Extract the (X, Y) coordinate from the center of the cell holding the provided text.  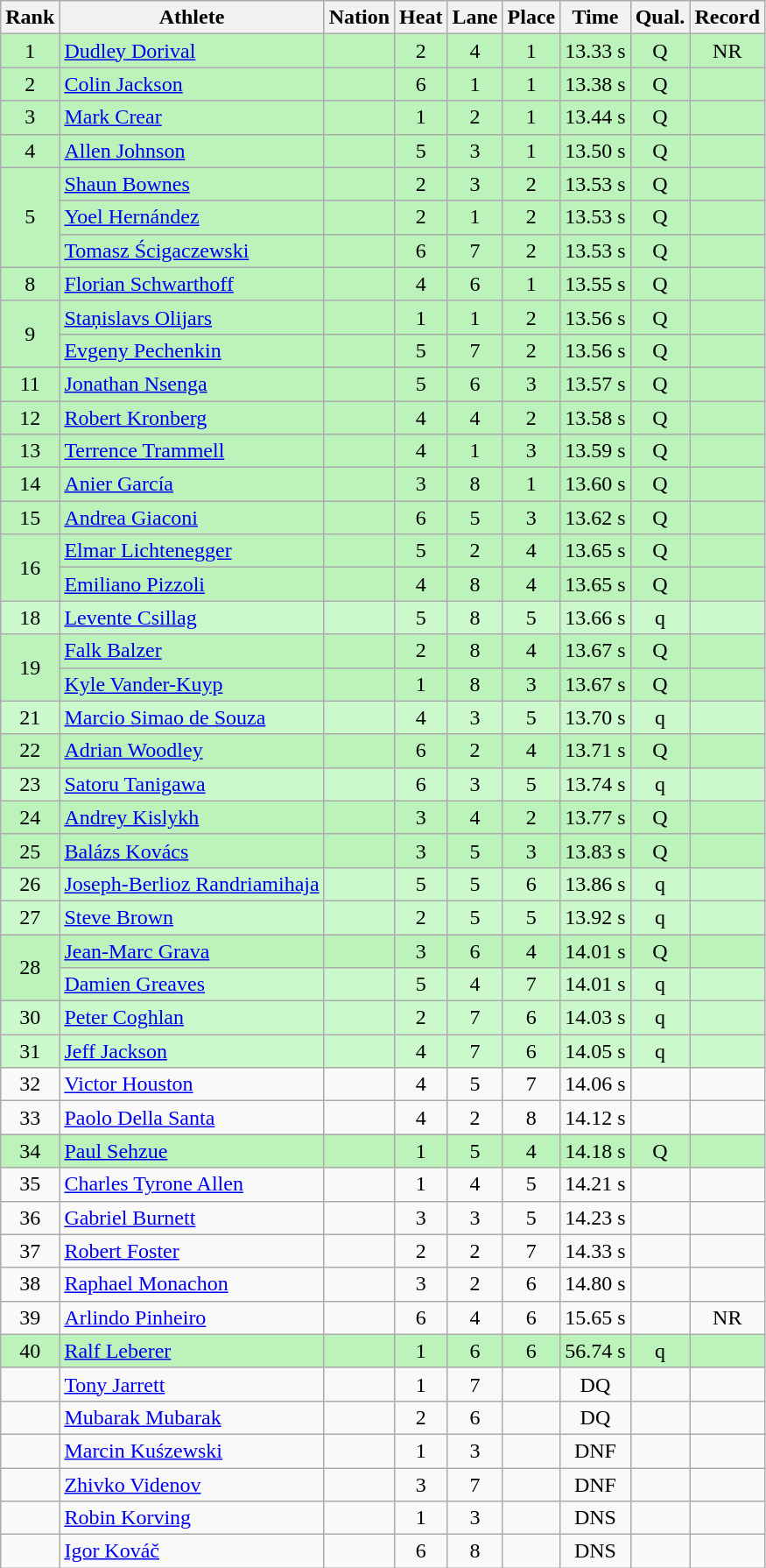
16 (30, 568)
13.86 s (595, 884)
14.21 s (595, 1184)
13.62 s (595, 518)
Colin Jackson (192, 84)
Jonathan Nsenga (192, 384)
13.70 s (595, 717)
Emiliano Pizzoli (192, 584)
30 (30, 1018)
56.74 s (595, 1351)
Joseph-Berlioz Randriamihaja (192, 884)
Zhivko Videnov (192, 1485)
Allen Johnson (192, 151)
Shaun Bownes (192, 184)
35 (30, 1184)
14.80 s (595, 1284)
24 (30, 817)
Elmar Lichtenegger (192, 551)
13.38 s (595, 84)
13.60 s (595, 484)
Balázs Kovács (192, 851)
39 (30, 1317)
Levente Csillag (192, 618)
Time (595, 18)
Anier García (192, 484)
Nation (359, 18)
34 (30, 1151)
Place (531, 18)
Terrence Trammell (192, 451)
13.71 s (595, 751)
13.59 s (595, 451)
Marcin Kuśzewski (192, 1451)
13.55 s (595, 284)
15 (30, 518)
38 (30, 1284)
Athlete (192, 18)
Lane (474, 18)
31 (30, 1051)
Staņislavs Olijars (192, 317)
11 (30, 384)
22 (30, 751)
Tomasz Ścigaczewski (192, 251)
28 (30, 967)
Robert Kronberg (192, 418)
23 (30, 784)
33 (30, 1118)
13.77 s (595, 817)
Charles Tyrone Allen (192, 1184)
Evgeny Pechenkin (192, 350)
Mark Crear (192, 117)
Tony Jarrett (192, 1384)
14.12 s (595, 1118)
13.92 s (595, 917)
25 (30, 851)
Adrian Woodley (192, 751)
13.44 s (595, 117)
Florian Schwarthoff (192, 284)
13.50 s (595, 151)
Robin Korving (192, 1518)
Ralf Leberer (192, 1351)
26 (30, 884)
13.33 s (595, 51)
32 (30, 1084)
Record (727, 18)
27 (30, 917)
Arlindo Pinheiro (192, 1317)
18 (30, 618)
13.57 s (595, 384)
Jeff Jackson (192, 1051)
Robert Foster (192, 1251)
Igor Kováč (192, 1551)
13 (30, 451)
Qual. (660, 18)
Mubarak Mubarak (192, 1417)
40 (30, 1351)
Andrey Kislykh (192, 817)
Peter Coghlan (192, 1018)
Yoel Hernández (192, 217)
14.23 s (595, 1218)
15.65 s (595, 1317)
Marcio Simao de Souza (192, 717)
12 (30, 418)
14.03 s (595, 1018)
Heat (421, 18)
Satoru Tanigawa (192, 784)
Steve Brown (192, 917)
13.74 s (595, 784)
Falk Balzer (192, 651)
13.83 s (595, 851)
14 (30, 484)
13.66 s (595, 618)
13.58 s (595, 418)
Gabriel Burnett (192, 1218)
Victor Houston (192, 1084)
14.33 s (595, 1251)
14.06 s (595, 1084)
Damien Greaves (192, 985)
37 (30, 1251)
9 (30, 334)
Rank (30, 18)
14.05 s (595, 1051)
19 (30, 667)
21 (30, 717)
Andrea Giaconi (192, 518)
Jean-Marc Grava (192, 950)
Kyle Vander-Kuyp (192, 684)
36 (30, 1218)
Paolo Della Santa (192, 1118)
Raphael Monachon (192, 1284)
Paul Sehzue (192, 1151)
14.18 s (595, 1151)
Dudley Dorival (192, 51)
